Determine the (x, y) coordinate at the center of the cell enclosing the given text.  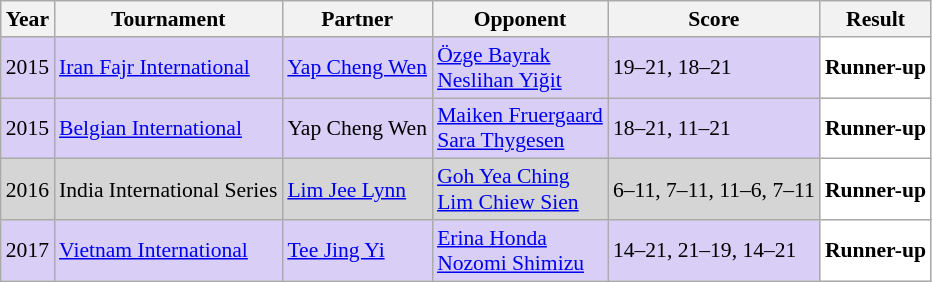
Erina Honda Nozomi Shimizu (520, 250)
14–21, 21–19, 14–21 (714, 250)
Opponent (520, 19)
Özge Bayrak Neslihan Yiğit (520, 68)
Goh Yea Ching Lim Chiew Sien (520, 190)
Belgian International (168, 128)
Iran Fajr International (168, 68)
6–11, 7–11, 11–6, 7–11 (714, 190)
Partner (357, 19)
19–21, 18–21 (714, 68)
Tournament (168, 19)
India International Series (168, 190)
2016 (28, 190)
Result (876, 19)
18–21, 11–21 (714, 128)
Lim Jee Lynn (357, 190)
Vietnam International (168, 250)
Score (714, 19)
Year (28, 19)
Tee Jing Yi (357, 250)
2017 (28, 250)
Maiken Fruergaard Sara Thygesen (520, 128)
